Locate the cell with the specified text and output its [x, y] center coordinate. 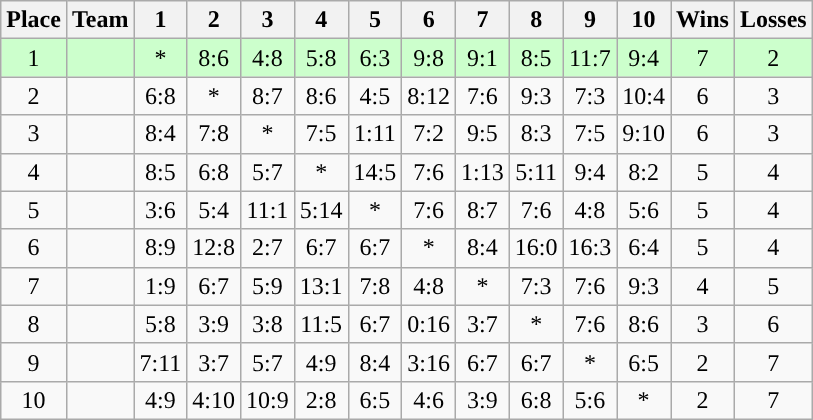
10:4 [644, 96]
4:10 [214, 400]
12:8 [214, 248]
14:5 [375, 172]
1:9 [160, 286]
6:3 [375, 58]
8:12 [429, 96]
9:5 [483, 134]
5:9 [268, 286]
11:7 [590, 58]
8:2 [644, 172]
11:1 [268, 210]
9:10 [644, 134]
4:5 [375, 96]
16:3 [590, 248]
2:7 [268, 248]
9:1 [483, 58]
9:8 [429, 58]
3:6 [160, 210]
5:14 [321, 210]
4:6 [429, 400]
6:4 [644, 248]
8:3 [536, 134]
1:11 [375, 134]
Team [100, 20]
Wins [702, 20]
8:9 [160, 248]
5:11 [536, 172]
10:9 [268, 400]
16:0 [536, 248]
3:8 [268, 324]
11:5 [321, 324]
7:11 [160, 362]
Losses [773, 20]
5:4 [214, 210]
1:13 [483, 172]
7:2 [429, 134]
Place [34, 20]
2:8 [321, 400]
3:16 [429, 362]
0:16 [429, 324]
13:1 [321, 286]
